Determine the (x, y) coordinate at the center of the cell enclosing the given text.  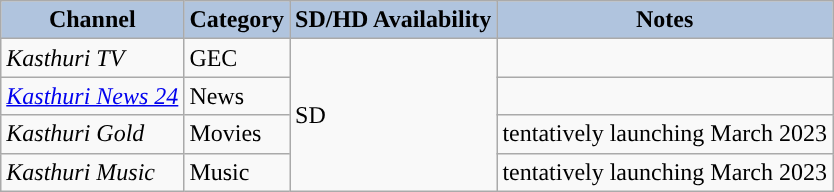
Category (237, 20)
Kasthuri News 24 (92, 96)
Kasthuri Gold (92, 134)
Kasthuri TV (92, 58)
GEC (237, 58)
SD (394, 115)
Movies (237, 134)
Channel (92, 20)
SD/HD Availability (394, 20)
News (237, 96)
Notes (665, 20)
Music (237, 172)
Kasthuri Music (92, 172)
